Capture the cell that displays the provided text and extract its (X, Y) central coordinate. 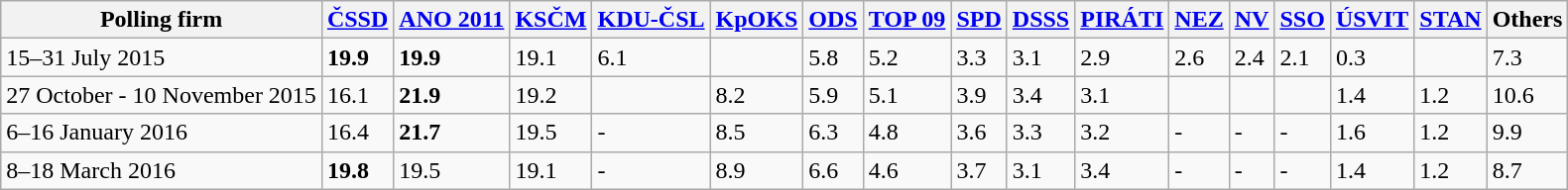
ÚSVIT (1372, 20)
21.7 (452, 133)
10.6 (1527, 95)
8.7 (1527, 170)
8.9 (757, 170)
3.6 (979, 133)
6.1 (651, 57)
DSSS (1040, 20)
8.2 (757, 95)
3.2 (1123, 133)
KDU-ČSL (651, 20)
KSČM (551, 20)
5.1 (906, 95)
NV (1252, 20)
ODS (833, 20)
8.5 (757, 133)
6.3 (833, 133)
Others (1527, 20)
ČSSD (357, 20)
4.8 (906, 133)
19.8 (357, 170)
27 October - 10 November 2015 (162, 95)
PIRÁTI (1123, 20)
9.9 (1527, 133)
SPD (979, 20)
4.6 (906, 170)
2.1 (1302, 57)
16.1 (357, 95)
7.3 (1527, 57)
3.9 (979, 95)
2.6 (1199, 57)
TOP 09 (906, 20)
15–31 July 2015 (162, 57)
6.6 (833, 170)
Polling firm (162, 20)
SSO (1302, 20)
5.2 (906, 57)
3.7 (979, 170)
STAN (1450, 20)
19.2 (551, 95)
5.8 (833, 57)
1.6 (1372, 133)
2.9 (1123, 57)
5.9 (833, 95)
6–16 January 2016 (162, 133)
21.9 (452, 95)
NEZ (1199, 20)
KpOKS (757, 20)
0.3 (1372, 57)
16.4 (357, 133)
2.4 (1252, 57)
ANO 2011 (452, 20)
8–18 March 2016 (162, 170)
